Locate the cell with the specified text and output its (x, y) center coordinate. 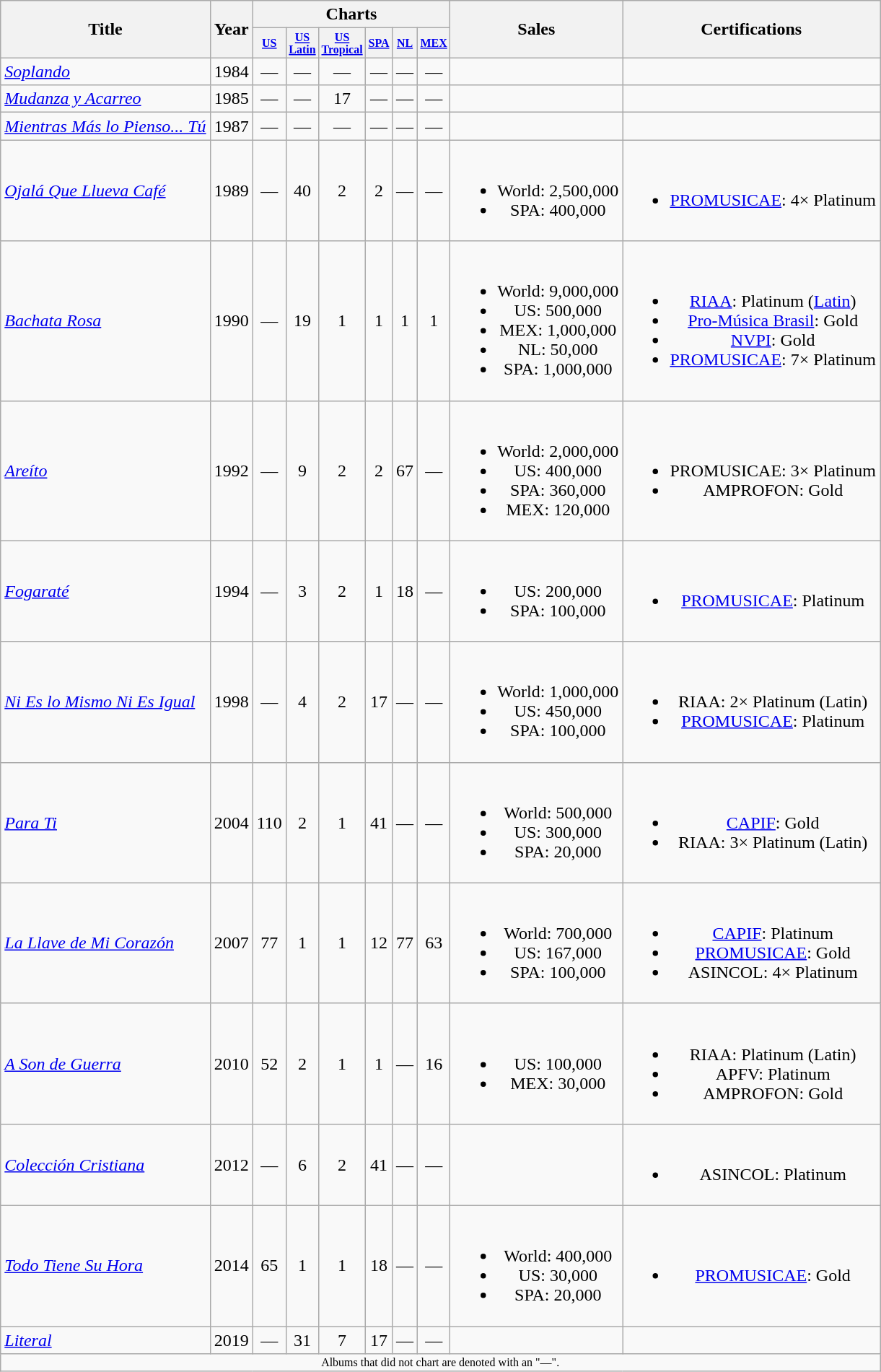
63 (434, 943)
Year (231, 29)
RIAA: Platinum (Latin)Pro-Música Brasil: GoldNVPI: GoldPROMUSICAE: 7× Platinum (752, 320)
RIAA: Platinum (Latin)APFV: PlatinumAMPROFON: Gold (752, 1064)
Todo Tiene Su Hora (105, 1266)
World: 1,000,000US: 450,000SPA: 100,000 (537, 702)
SPA (380, 43)
110 (269, 823)
2010 (231, 1064)
PROMUSICAE: 4× Platinum (752, 191)
Colección Cristiana (105, 1165)
6 (302, 1165)
4 (302, 702)
31 (302, 1340)
A Son de Guerra (105, 1064)
World: 500,000US: 300,000SPA: 20,000 (537, 823)
PROMUSICAE: 3× PlatinumAMPROFON: Gold (752, 471)
MEX (434, 43)
World: 700,000US: 167,000SPA: 100,000 (537, 943)
2014 (231, 1266)
40 (302, 191)
World: 9,000,000US: 500,000MEX: 1,000,000NL: 50,000SPA: 1,000,000 (537, 320)
Fogaraté (105, 591)
1990 (231, 320)
PROMUSICAE: Gold (752, 1266)
12 (380, 943)
US: 200,000SPA: 100,000 (537, 591)
2019 (231, 1340)
67 (404, 471)
Mudanza y Acarreo (105, 99)
Soplando (105, 71)
16 (434, 1064)
Sales (537, 29)
ASINCOL: Platinum (752, 1165)
NL (404, 43)
Areíto (105, 471)
2004 (231, 823)
US (269, 43)
RIAA: 2× Platinum (Latin)PROMUSICAE: Platinum (752, 702)
CAPIF: GoldRIAA: 3× Platinum (Latin) (752, 823)
1998 (231, 702)
2007 (231, 943)
Charts (351, 14)
1992 (231, 471)
1987 (231, 126)
Mientras Más lo Pienso... Tú (105, 126)
52 (269, 1064)
CAPIF: PlatinumPROMUSICAE: GoldASINCOL: 4× Platinum (752, 943)
World: 400,000US: 30,000SPA: 20,000 (537, 1266)
1994 (231, 591)
3 (302, 591)
USTropical (342, 43)
Title (105, 29)
7 (342, 1340)
65 (269, 1266)
1985 (231, 99)
1984 (231, 71)
World: 2,000,000US: 400,000SPA: 360,000MEX: 120,000 (537, 471)
9 (302, 471)
PROMUSICAE: Platinum (752, 591)
2012 (231, 1165)
Literal (105, 1340)
Para Ti (105, 823)
USLatin (302, 43)
La Llave de Mi Corazón (105, 943)
Ni Es lo Mismo Ni Es Igual (105, 702)
1989 (231, 191)
US: 100,000MEX: 30,000 (537, 1064)
World: 2,500,000SPA: 400,000 (537, 191)
Certifications (752, 29)
Albums that did not chart are denoted with an "—". (440, 1363)
19 (302, 320)
Ojalá Que Llueva Café (105, 191)
Bachata Rosa (105, 320)
